From the cell containing the given text, extract its center point as [x, y] coordinate. 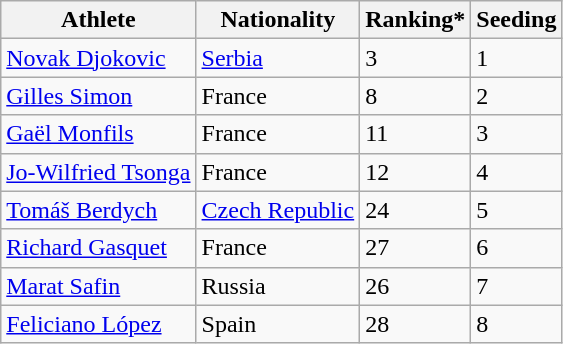
2 [516, 96]
4 [516, 172]
Spain [278, 324]
Feliciano López [98, 324]
Nationality [278, 20]
Russia [278, 286]
Athlete [98, 20]
Czech Republic [278, 210]
6 [516, 248]
27 [416, 248]
26 [416, 286]
11 [416, 134]
5 [516, 210]
Jo-Wilfried Tsonga [98, 172]
7 [516, 286]
Novak Djokovic [98, 58]
24 [416, 210]
Richard Gasquet [98, 248]
Gilles Simon [98, 96]
1 [516, 58]
28 [416, 324]
Ranking* [416, 20]
Gaël Monfils [98, 134]
Marat Safin [98, 286]
Seeding [516, 20]
Serbia [278, 58]
12 [416, 172]
Tomáš Berdych [98, 210]
